Search for the cell housing the specified text and yield its (x, y) center coordinate. 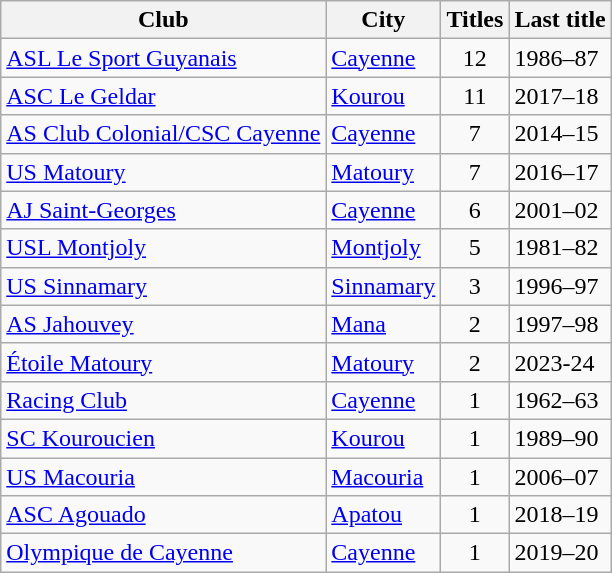
AS Jahouvey (164, 324)
1986–87 (560, 58)
2023-24 (560, 362)
Titles (475, 20)
2016–17 (560, 172)
ASC Agouado (164, 515)
Sinnamary (384, 286)
Club (164, 20)
City (384, 20)
USL Montjoly (164, 248)
5 (475, 248)
2019–20 (560, 553)
ASC Le Geldar (164, 96)
ASL Le Sport Guyanais (164, 58)
US Sinnamary (164, 286)
Étoile Matoury (164, 362)
11 (475, 96)
US Matoury (164, 172)
Olympique de Cayenne (164, 553)
AJ Saint-Georges (164, 210)
Macouria (384, 477)
SC Kouroucien (164, 438)
1989–90 (560, 438)
Last title (560, 20)
12 (475, 58)
2001–02 (560, 210)
2006–07 (560, 477)
2014–15 (560, 134)
AS Club Colonial/CSC Cayenne (164, 134)
Apatou (384, 515)
2017–18 (560, 96)
1997–98 (560, 324)
Mana (384, 324)
Montjoly (384, 248)
Racing Club (164, 400)
6 (475, 210)
1996–97 (560, 286)
3 (475, 286)
1962–63 (560, 400)
2018–19 (560, 515)
1981–82 (560, 248)
US Macouria (164, 477)
